Pinpoint the cell where the given text exists, returning its [x, y] midpoint coordinate. 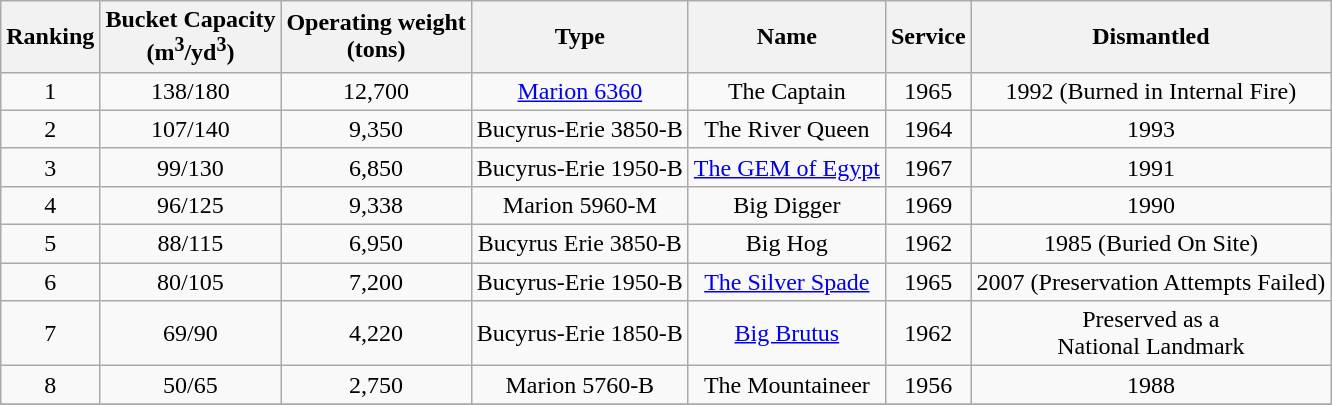
Name [786, 37]
1990 [1151, 205]
Bucket Capacity (m3/yd3) [190, 37]
Bucyrus-Erie 1850-B [580, 334]
69/90 [190, 334]
50/65 [190, 385]
8 [50, 385]
138/180 [190, 91]
Operating weight(tons) [376, 37]
1993 [1151, 129]
Dismantled [1151, 37]
107/140 [190, 129]
1969 [928, 205]
96/125 [190, 205]
The Silver Spade [786, 282]
1991 [1151, 167]
Preserved as a National Landmark [1151, 334]
1988 [1151, 385]
The Captain [786, 91]
80/105 [190, 282]
1967 [928, 167]
4 [50, 205]
1 [50, 91]
1964 [928, 129]
Big Digger [786, 205]
The River Queen [786, 129]
6,950 [376, 244]
12,700 [376, 91]
4,220 [376, 334]
1956 [928, 385]
7 [50, 334]
3 [50, 167]
Big Brutus [786, 334]
7,200 [376, 282]
5 [50, 244]
Bucyrus Erie 3850-B [580, 244]
Type [580, 37]
6 [50, 282]
9,338 [376, 205]
Ranking [50, 37]
99/130 [190, 167]
Marion 6360 [580, 91]
6,850 [376, 167]
Big Hog [786, 244]
9,350 [376, 129]
The GEM of Egypt [786, 167]
Marion 5960-M [580, 205]
2007 (Preservation Attempts Failed) [1151, 282]
Bucyrus-Erie 3850-B [580, 129]
2 [50, 129]
88/115 [190, 244]
The Mountaineer [786, 385]
Service [928, 37]
Marion 5760-B [580, 385]
2,750 [376, 385]
1992 (Burned in Internal Fire) [1151, 91]
1985 (Buried On Site) [1151, 244]
